For the text-containing cell, return its midpoint in [x, y] coordinate format. 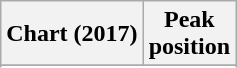
Peakposition [189, 34]
Chart (2017) [72, 34]
